Output the [x, y] coordinate of the center of the cell containing the given text.  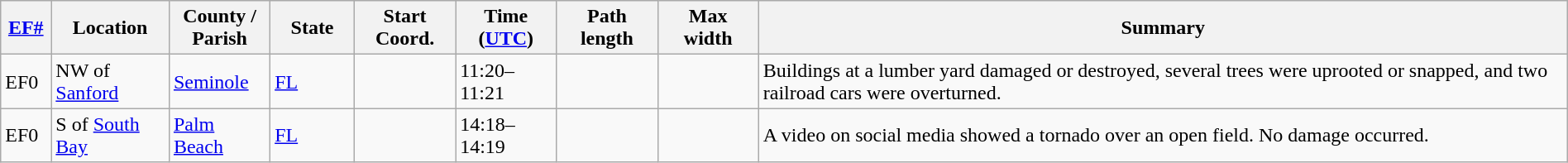
Buildings at a lumber yard damaged or destroyed, several trees were uprooted or snapped, and two railroad cars were overturned. [1163, 81]
EF# [26, 28]
Palm Beach [219, 136]
Path length [607, 28]
S of South Bay [111, 136]
11:20–11:21 [506, 81]
A video on social media showed a tornado over an open field. No damage occurred. [1163, 136]
Time (UTC) [506, 28]
Max width [708, 28]
Summary [1163, 28]
County / Parish [219, 28]
Seminole [219, 81]
Start Coord. [404, 28]
Location [111, 28]
NW of Sanford [111, 81]
State [313, 28]
14:18–14:19 [506, 136]
